Identify which cell holds the provided text, then report its (X, Y) central coordinate. 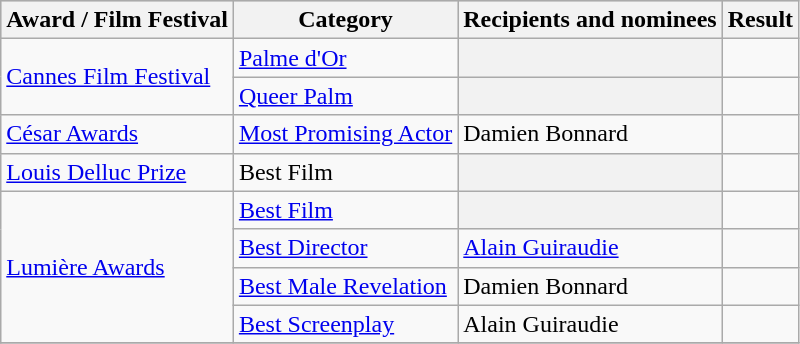
Louis Delluc Prize (118, 172)
César Awards (118, 134)
Queer Palm (345, 96)
Award / Film Festival (118, 20)
Category (345, 20)
Result (760, 20)
Recipients and nominees (590, 20)
Best Male Revelation (345, 286)
Best Screenplay (345, 324)
Palme d'Or (345, 58)
Lumière Awards (118, 267)
Most Promising Actor (345, 134)
Cannes Film Festival (118, 77)
Best Director (345, 248)
